Detect which cell encompasses the target text, then output its [x, y] center coordinate. 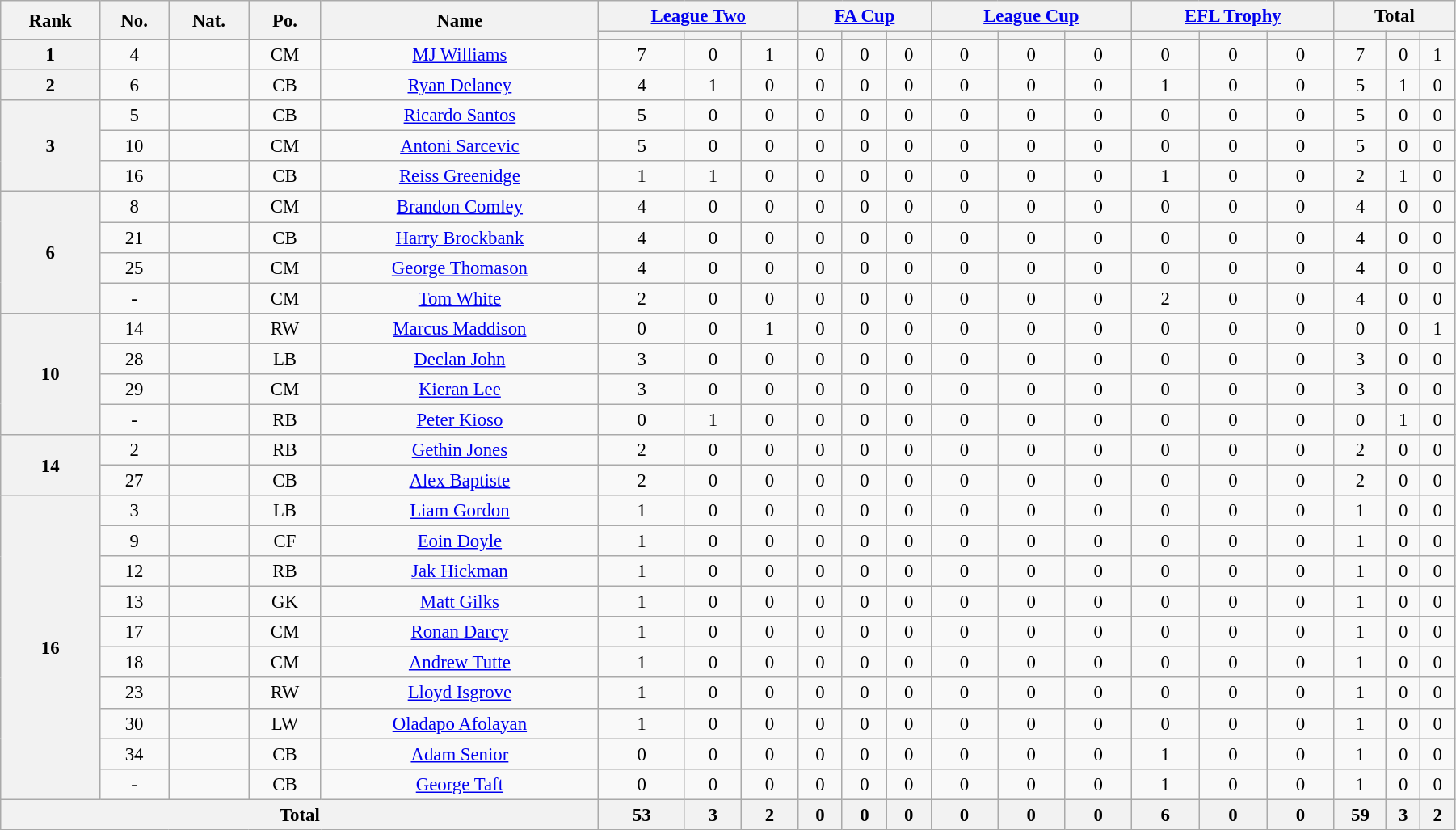
25 [134, 268]
13 [134, 602]
34 [134, 754]
17 [134, 632]
League Cup [1031, 16]
53 [642, 815]
Name [460, 20]
23 [134, 693]
Rank [50, 20]
FA Cup [865, 16]
Peter Kioso [460, 419]
Ricardo Santos [460, 116]
Kieran Lee [460, 390]
Harry Brockbank [460, 238]
Alex Baptiste [460, 480]
Gethin Jones [460, 450]
Marcus Maddison [460, 328]
Declan John [460, 359]
12 [134, 571]
Oladapo Afolayan [460, 723]
LW [284, 723]
MJ Williams [460, 55]
League Two [698, 16]
Jak Hickman [460, 571]
8 [134, 207]
Tom White [460, 298]
29 [134, 390]
9 [134, 541]
Lloyd Isgrove [460, 693]
27 [134, 480]
18 [134, 663]
21 [134, 238]
Andrew Tutte [460, 663]
Matt Gilks [460, 602]
28 [134, 359]
Po. [284, 20]
George Thomason [460, 268]
Brandon Comley [460, 207]
Ryan Delaney [460, 86]
George Taft [460, 784]
Reiss Greenidge [460, 177]
30 [134, 723]
EFL Trophy [1233, 16]
Eoin Doyle [460, 541]
CF [284, 541]
Adam Senior [460, 754]
Antoni Sarcevic [460, 146]
Ronan Darcy [460, 632]
GK [284, 602]
No. [134, 20]
Nat. [209, 20]
Liam Gordon [460, 511]
59 [1360, 815]
